Locate the cell with the specified text and output its [X, Y] center coordinate. 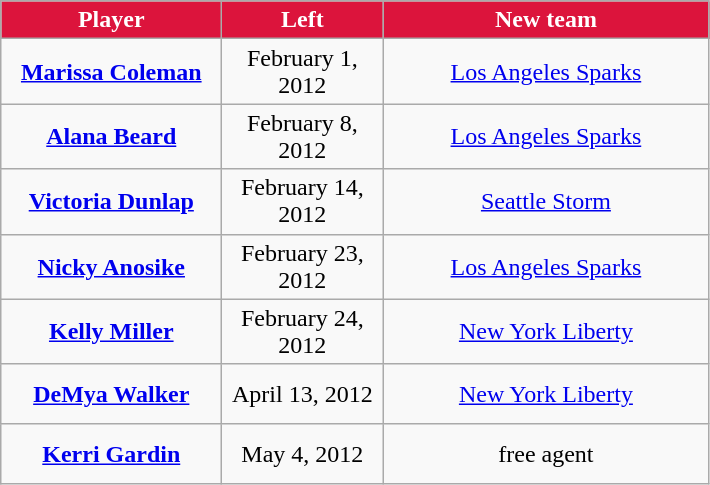
Marissa Coleman [112, 72]
February 23, 2012 [302, 266]
Seattle Storm [546, 202]
Alana Beard [112, 136]
Left [302, 20]
Victoria Dunlap [112, 202]
May 4, 2012 [302, 454]
February 1, 2012 [302, 72]
February 24, 2012 [302, 332]
DeMya Walker [112, 394]
New team [546, 20]
Nicky Anosike [112, 266]
Kelly Miller [112, 332]
February 14, 2012 [302, 202]
April 13, 2012 [302, 394]
free agent [546, 454]
Player [112, 20]
February 8, 2012 [302, 136]
Kerri Gardin [112, 454]
